Detect which cell encompasses the target text, then output its [x, y] center coordinate. 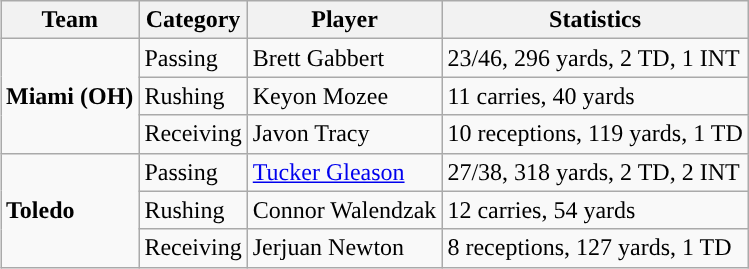
27/38, 318 yards, 2 TD, 2 INT [595, 172]
10 receptions, 119 yards, 1 TD [595, 134]
Statistics [595, 20]
Tucker Gleason [344, 172]
Team [69, 20]
8 receptions, 127 yards, 1 TD [595, 248]
Brett Gabbert [344, 58]
23/46, 296 yards, 2 TD, 1 INT [595, 58]
Toledo [69, 210]
Connor Walendzak [344, 210]
Category [193, 20]
Keyon Mozee [344, 96]
Javon Tracy [344, 134]
Player [344, 20]
Jerjuan Newton [344, 248]
Miami (OH) [69, 96]
11 carries, 40 yards [595, 96]
12 carries, 54 yards [595, 210]
